Extract the (x, y) coordinate from the center of the cell holding the provided text.  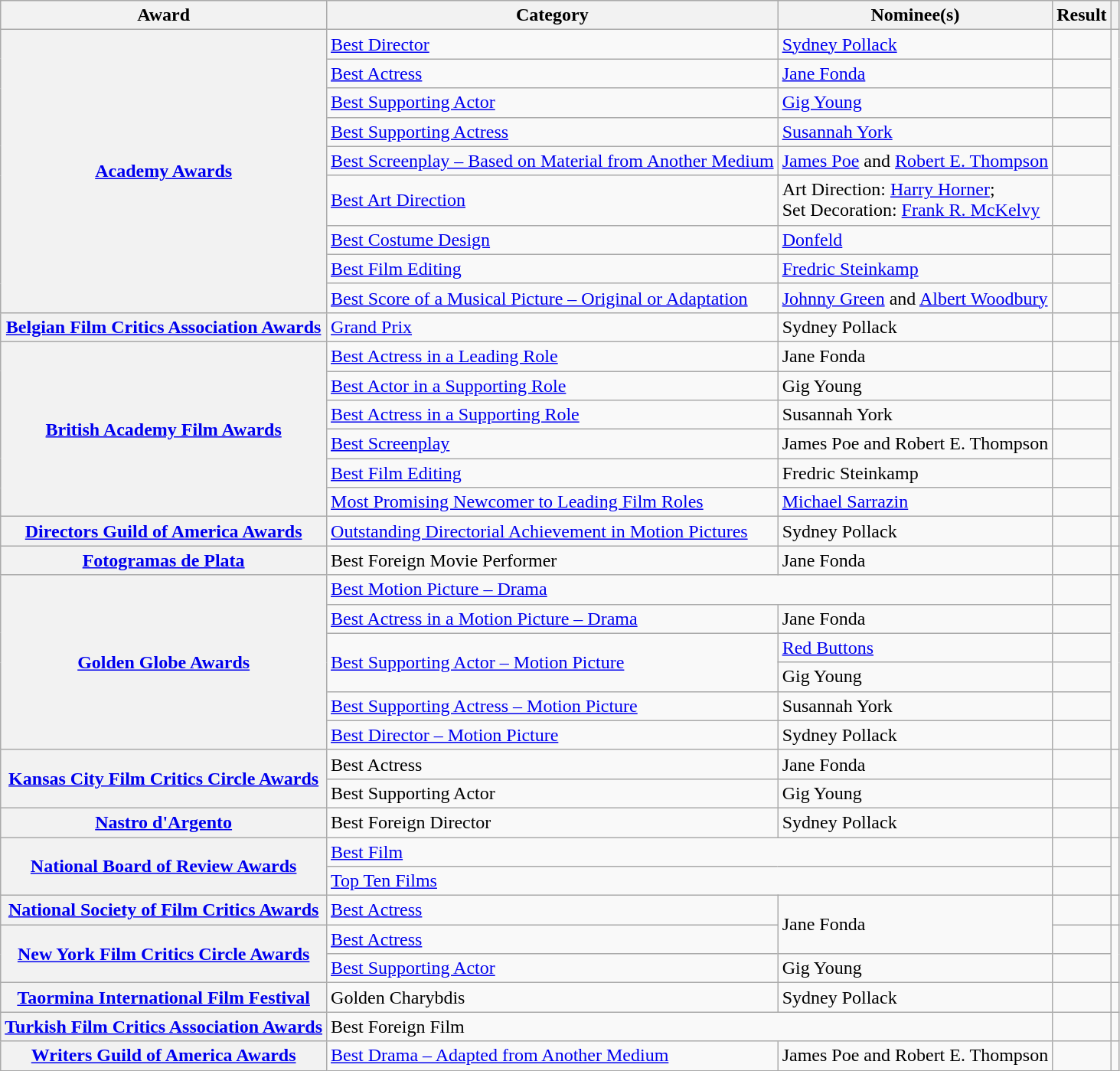
Outstanding Directorial Achievement in Motion Pictures (553, 531)
Kansas City Film Critics Circle Awards (164, 779)
Fotogramas de Plata (164, 560)
Michael Sarrazin (916, 502)
National Board of Review Awards (164, 867)
Best Art Direction (553, 201)
Top Ten Films (690, 881)
Art Direction: Harry Horner; Set Decoration: Frank R. McKelvy (916, 201)
Best Actress in a Motion Picture – Drama (553, 619)
Best Supporting Actress (553, 132)
Best Supporting Actress – Motion Picture (553, 706)
Best Director – Motion Picture (553, 735)
Red Buttons (916, 648)
Best Foreign Film (690, 1027)
Best Score of a Musical Picture – Original or Adaptation (553, 298)
Best Actress in a Supporting Role (553, 415)
Best Director (553, 44)
Best Screenplay (553, 444)
Best Film (690, 852)
Best Actress in a Leading Role (553, 356)
Directors Guild of America Awards (164, 531)
Nominee(s) (916, 15)
Best Drama – Adapted from Another Medium (553, 1056)
Result (1082, 15)
Nastro d'Argento (164, 822)
Taormina International Film Festival (164, 998)
Best Actor in a Supporting Role (553, 385)
Donfeld (916, 240)
Golden Globe Awards (164, 662)
Best Screenplay – Based on Material from Another Medium (553, 161)
Most Promising Newcomer to Leading Film Roles (553, 502)
Best Supporting Actor – Motion Picture (553, 662)
Grand Prix (553, 327)
Best Motion Picture – Drama (690, 589)
British Academy Film Awards (164, 429)
Category (553, 15)
Best Costume Design (553, 240)
Best Foreign Movie Performer (553, 560)
Turkish Film Critics Association Awards (164, 1027)
Award (164, 15)
Johnny Green and Albert Woodbury (916, 298)
New York Film Critics Circle Awards (164, 954)
Golden Charybdis (553, 998)
Writers Guild of America Awards (164, 1056)
National Society of Film Critics Awards (164, 910)
Academy Awards (164, 171)
Best Foreign Director (553, 822)
Belgian Film Critics Association Awards (164, 327)
